Determine the [X, Y] coordinate at the center of the cell enclosing the given text.  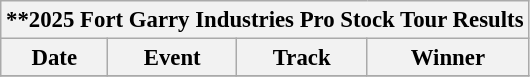
**2025 Fort Garry Industries Pro Stock Tour Results [265, 20]
Track [302, 58]
Date [54, 58]
Event [172, 58]
Winner [448, 58]
